Provide the [x, y] coordinate of the cell's center where the given text is located.  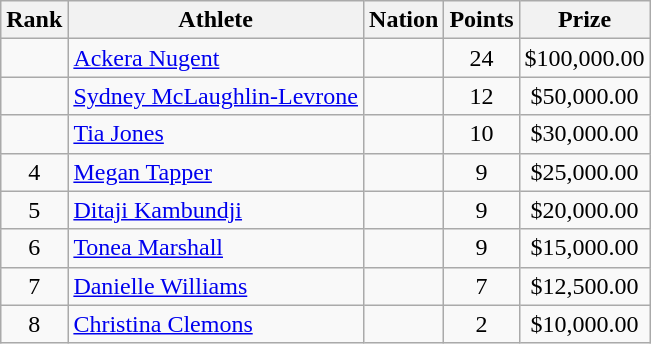
$25,000.00 [584, 172]
24 [482, 58]
Megan Tapper [216, 172]
2 [482, 324]
6 [34, 248]
$10,000.00 [584, 324]
$20,000.00 [584, 210]
Ackera Nugent [216, 58]
5 [34, 210]
8 [34, 324]
4 [34, 172]
Tonea Marshall [216, 248]
Ditaji Kambundji [216, 210]
$12,500.00 [584, 286]
$100,000.00 [584, 58]
12 [482, 96]
Prize [584, 20]
Christina Clemons [216, 324]
Athlete [216, 20]
Rank [34, 20]
10 [482, 134]
Danielle Williams [216, 286]
$15,000.00 [584, 248]
$50,000.00 [584, 96]
Sydney McLaughlin-Levrone [216, 96]
Points [482, 20]
$30,000.00 [584, 134]
Tia Jones [216, 134]
Nation [404, 20]
